Search for the cell housing the specified text and yield its [x, y] center coordinate. 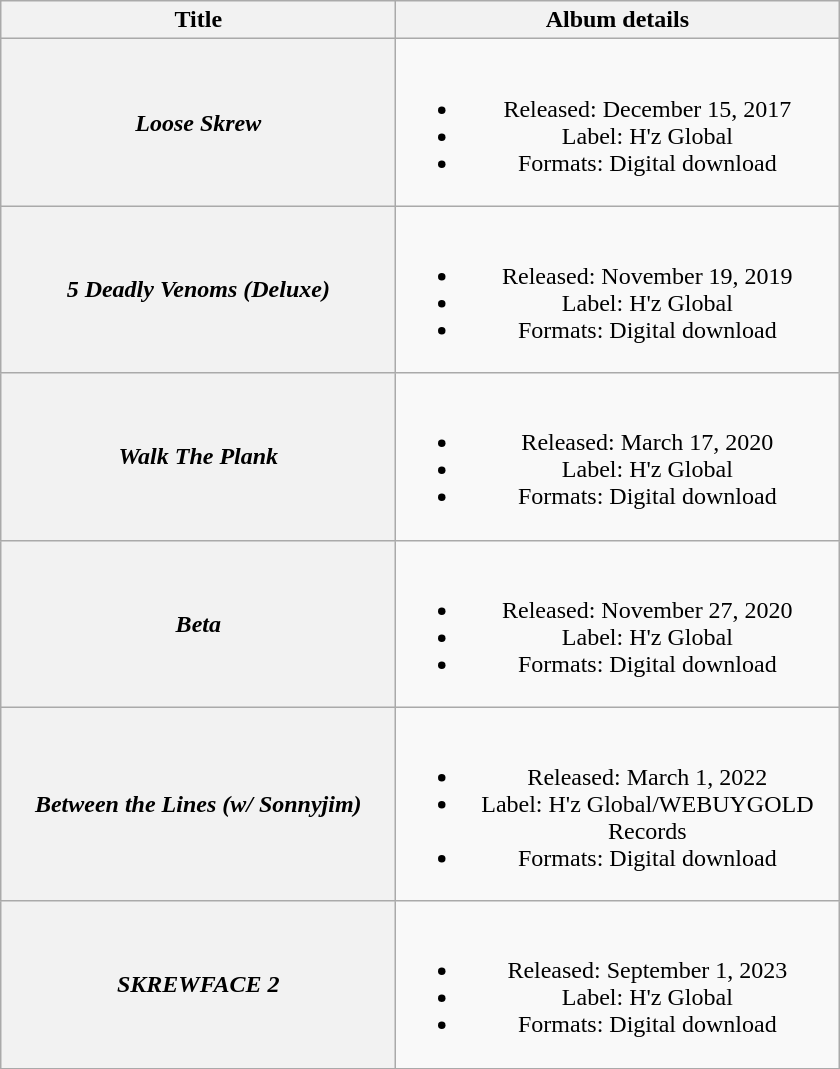
Released: March 1, 2022Label: H'z Global/WEBUYGOLD RecordsFormats: Digital download [618, 804]
Beta [198, 624]
Released: November 27, 2020Label: H'z GlobalFormats: Digital download [618, 624]
Between the Lines (w/ Sonnyjim) [198, 804]
Loose Skrew [198, 122]
SKREWFACE 2 [198, 984]
Released: March 17, 2020Label: H'z GlobalFormats: Digital download [618, 456]
5 Deadly Venoms (Deluxe) [198, 290]
Released: November 19, 2019Label: H'z GlobalFormats: Digital download [618, 290]
Title [198, 20]
Album details [618, 20]
Walk The Plank [198, 456]
Released: September 1, 2023Label: H'z GlobalFormats: Digital download [618, 984]
Released: December 15, 2017Label: H'z GlobalFormats: Digital download [618, 122]
